Return the [X, Y] coordinate for the center point of the cell that contains the specified text.  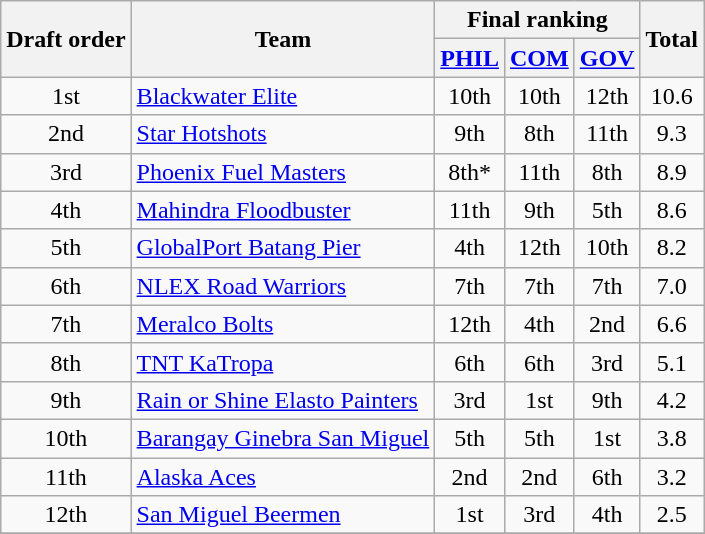
2.5 [672, 515]
8.9 [672, 172]
Rain or Shine Elasto Painters [283, 400]
NLEX Road Warriors [283, 286]
5.1 [672, 362]
PHIL [470, 58]
Draft order [66, 39]
8.2 [672, 248]
Mahindra Floodbuster [283, 210]
Alaska Aces [283, 477]
4.2 [672, 400]
Final ranking [538, 20]
Blackwater Elite [283, 96]
7.0 [672, 286]
TNT KaTropa [283, 362]
Barangay Ginebra San Miguel [283, 438]
Star Hotshots [283, 134]
Total [672, 39]
COM [539, 58]
GlobalPort Batang Pier [283, 248]
9.3 [672, 134]
GOV [607, 58]
10.6 [672, 96]
6.6 [672, 324]
Team [283, 39]
San Miguel Beermen [283, 515]
8th* [470, 172]
8.6 [672, 210]
3.2 [672, 477]
Phoenix Fuel Masters [283, 172]
3.8 [672, 438]
Meralco Bolts [283, 324]
